Return (x, y) of the center of cell containing provided text 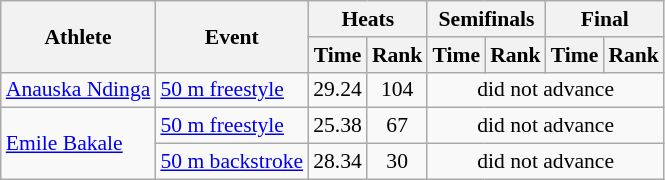
50 m backstroke (232, 162)
28.34 (338, 162)
Heats (368, 19)
Emile Bakale (78, 144)
29.24 (338, 90)
Final (605, 19)
25.38 (338, 126)
Semifinals (486, 19)
Anauska Ndinga (78, 90)
67 (398, 126)
Athlete (78, 36)
104 (398, 90)
30 (398, 162)
Event (232, 36)
